Pinpoint the cell where the given text exists, returning its (X, Y) midpoint coordinate. 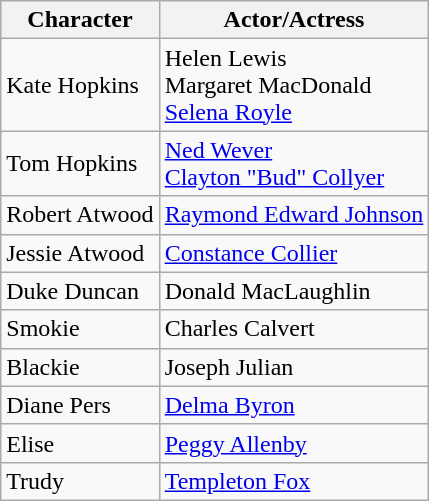
Kate Hopkins (80, 85)
Blackie (80, 367)
Constance Collier (294, 253)
Peggy Allenby (294, 443)
Joseph Julian (294, 367)
Smokie (80, 329)
Actor/Actress (294, 20)
Raymond Edward Johnson (294, 215)
Elise (80, 443)
Jessie Atwood (80, 253)
Ned WeverClayton "Bud" Collyer (294, 164)
Charles Calvert (294, 329)
Delma Byron (294, 405)
Tom Hopkins (80, 164)
Character (80, 20)
Diane Pers (80, 405)
Helen LewisMargaret MacDonaldSelena Royle (294, 85)
Donald MacLaughlin (294, 291)
Robert Atwood (80, 215)
Templeton Fox (294, 481)
Trudy (80, 481)
Duke Duncan (80, 291)
